Return (X, Y) of the center of cell containing provided text 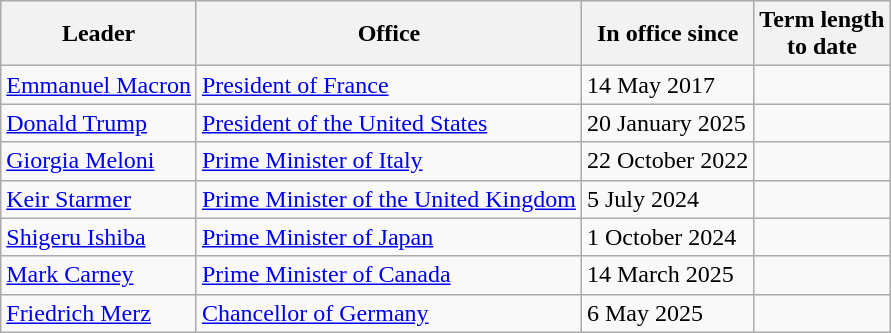
14 May 2017 (667, 85)
Term lengthto date (822, 34)
Emmanuel Macron (99, 85)
Prime Minister of Japan (388, 237)
Donald Trump (99, 123)
Mark Carney (99, 275)
Prime Minister of the United Kingdom (388, 199)
Keir Starmer (99, 199)
22 October 2022 (667, 161)
Shigeru Ishiba (99, 237)
6 May 2025 (667, 313)
Friedrich Merz (99, 313)
President of the United States (388, 123)
President of France (388, 85)
Prime Minister of Italy (388, 161)
In office since (667, 34)
Giorgia Meloni (99, 161)
20 January 2025 (667, 123)
Leader (99, 34)
Prime Minister of Canada (388, 275)
5 July 2024 (667, 199)
1 October 2024 (667, 237)
14 March 2025 (667, 275)
Chancellor of Germany (388, 313)
Office (388, 34)
